Return [X, Y] of the center of cell containing provided text 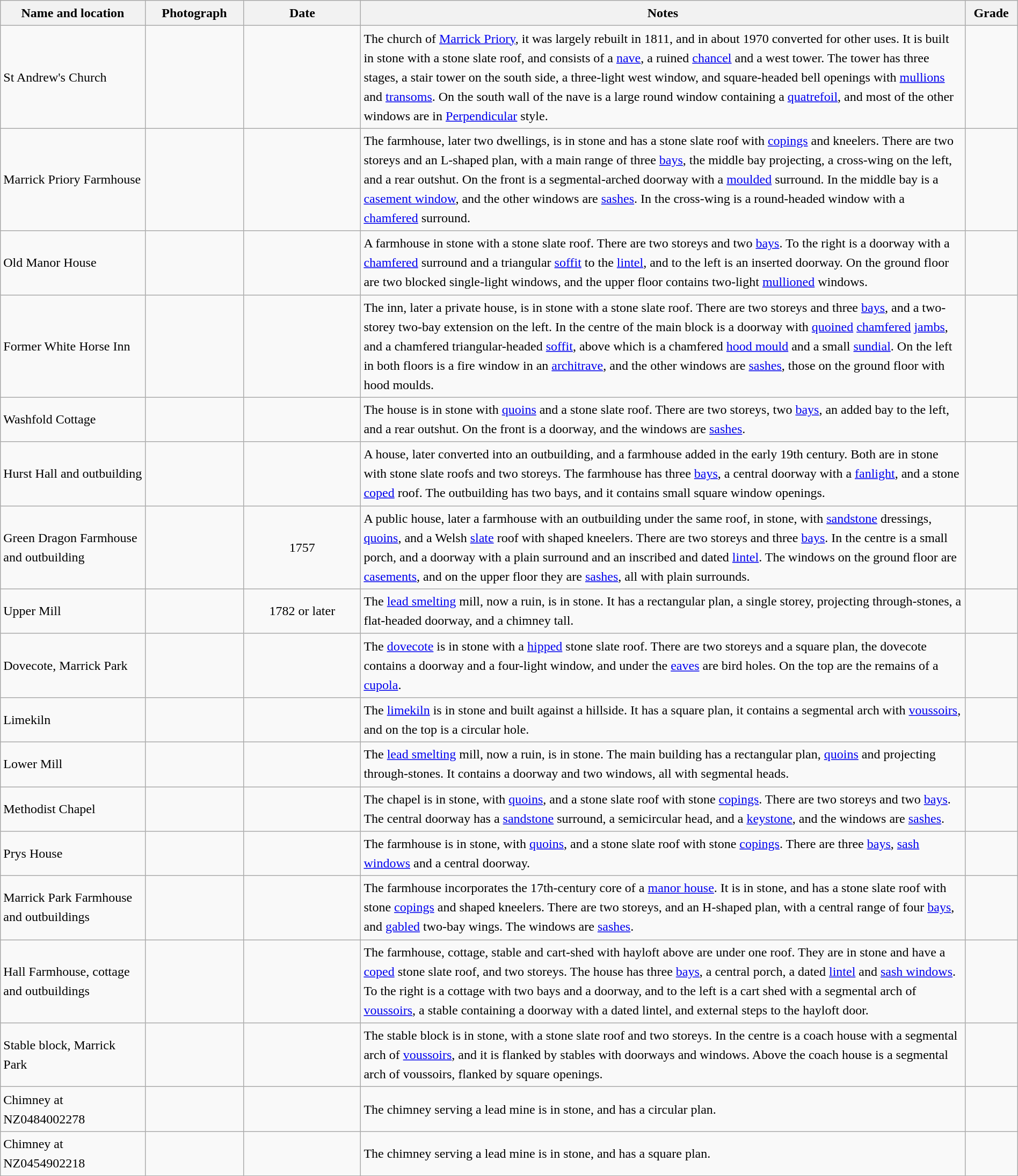
Name and location [73, 13]
The farmhouse is in stone, with quoins, and a stone slate roof with stone copings. There are three bays, sash windows and a central doorway. [663, 853]
Chimney at NZ0454902218 [73, 1154]
1757 [302, 547]
Limekiln [73, 719]
Washfold Cottage [73, 420]
Methodist Chapel [73, 809]
Hurst Hall and outbuilding [73, 473]
Marrick Park Farmhouse and outbuildings [73, 908]
Chimney at NZ0484002278 [73, 1109]
Grade [991, 13]
Prys House [73, 853]
Photograph [194, 13]
Notes [663, 13]
The chimney serving a lead mine is in stone, and has a square plan. [663, 1154]
Old Manor House [73, 263]
Former White Horse Inn [73, 346]
Green Dragon Farmhouse and outbuilding [73, 547]
1782 or later [302, 611]
Dovecote, Marrick Park [73, 666]
Hall Farmhouse, cottage and outbuildings [73, 981]
St Andrew's Church [73, 77]
Marrick Priory Farmhouse [73, 179]
Stable block, Marrick Park [73, 1055]
Upper Mill [73, 611]
Date [302, 13]
The chimney serving a lead mine is in stone, and has a circular plan. [663, 1109]
Lower Mill [73, 764]
